Detect which cell encompasses the target text, then output its (x, y) center coordinate. 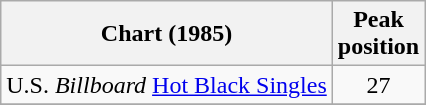
Chart (1985) (167, 34)
27 (378, 85)
Peakposition (378, 34)
U.S. Billboard Hot Black Singles (167, 85)
